Pinpoint the cell where the given text exists, returning its (x, y) midpoint coordinate. 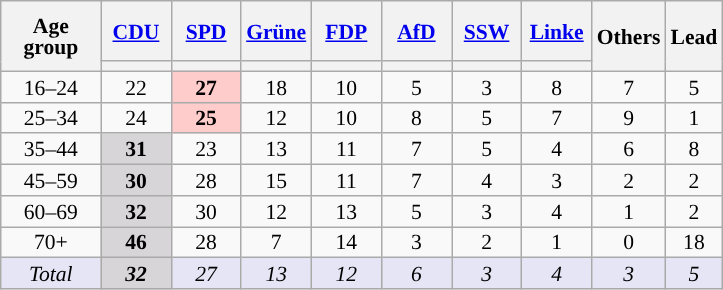
46 (136, 242)
23 (206, 150)
Others (629, 36)
25 (206, 118)
14 (346, 242)
31 (136, 150)
SPD (206, 31)
Age group (51, 36)
SSW (487, 31)
AfD (416, 31)
Lead (694, 36)
60–69 (51, 212)
24 (136, 118)
35–44 (51, 150)
9 (629, 118)
FDP (346, 31)
25–34 (51, 118)
Linke (557, 31)
45–59 (51, 180)
15 (276, 180)
Grüne (276, 31)
CDU (136, 31)
16–24 (51, 86)
70+ (51, 242)
Total (51, 274)
0 (629, 242)
22 (136, 86)
